Pinpoint the cell where the given text exists, returning its (x, y) midpoint coordinate. 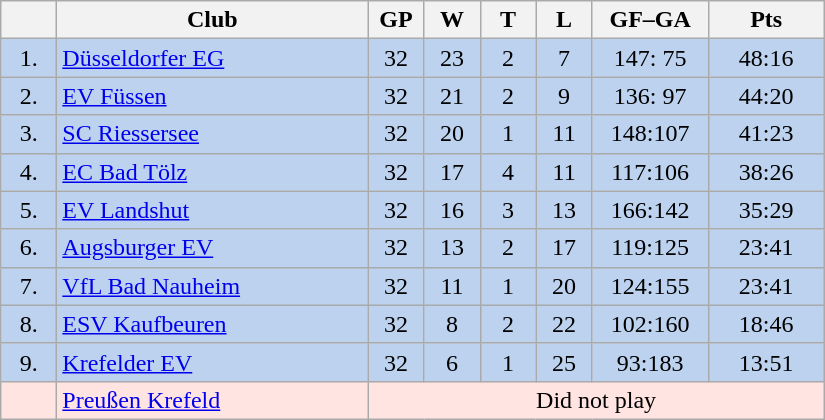
EC Bad Tölz (212, 172)
6. (29, 248)
Pts (766, 20)
3. (29, 134)
21 (452, 96)
16 (452, 210)
35:29 (766, 210)
9. (29, 362)
9 (564, 96)
117:106 (650, 172)
1. (29, 58)
GP (396, 20)
25 (564, 362)
Augsburger EV (212, 248)
8. (29, 324)
Club (212, 20)
119:125 (650, 248)
93:183 (650, 362)
VfL Bad Nauheim (212, 286)
Preußen Krefeld (212, 400)
T (508, 20)
13:51 (766, 362)
GF–GA (650, 20)
23 (452, 58)
3 (508, 210)
8 (452, 324)
166:142 (650, 210)
41:23 (766, 134)
7 (564, 58)
Did not play (596, 400)
136: 97 (650, 96)
4. (29, 172)
38:26 (766, 172)
ESV Kaufbeuren (212, 324)
22 (564, 324)
2. (29, 96)
44:20 (766, 96)
147: 75 (650, 58)
EV Füssen (212, 96)
6 (452, 362)
Krefelder EV (212, 362)
EV Landshut (212, 210)
5. (29, 210)
W (452, 20)
18:46 (766, 324)
48:16 (766, 58)
SC Riessersee (212, 134)
148:107 (650, 134)
4 (508, 172)
L (564, 20)
Düsseldorfer EG (212, 58)
7. (29, 286)
102:160 (650, 324)
124:155 (650, 286)
